Output the [x, y] coordinate of the center of the cell containing the given text.  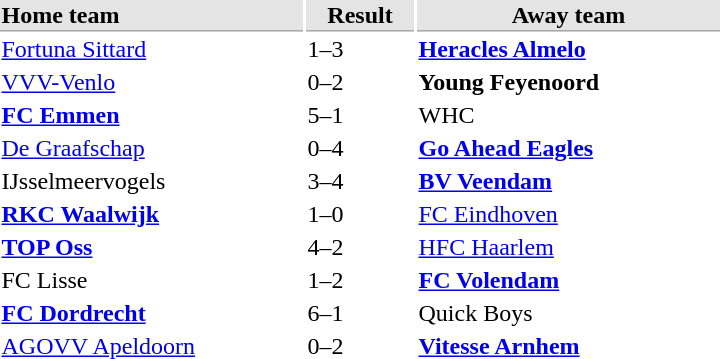
Go Ahead Eagles [568, 149]
De Graafschap [152, 149]
Away team [568, 16]
BV Veendam [568, 181]
3–4 [360, 181]
1–3 [360, 49]
4–2 [360, 247]
Heracles Almelo [568, 49]
WHC [568, 115]
FC Emmen [152, 115]
RKC Waalwijk [152, 215]
Fortuna Sittard [152, 49]
5–1 [360, 115]
VVV-Venlo [152, 83]
0–2 [360, 83]
TOP Oss [152, 247]
HFC Haarlem [568, 247]
Young Feyenoord [568, 83]
IJsselmeervogels [152, 181]
1–2 [360, 281]
FC Eindhoven [568, 215]
1–0 [360, 215]
Home team [152, 16]
Result [360, 16]
FC Lisse [152, 281]
Quick Boys [568, 313]
6–1 [360, 313]
FC Volendam [568, 281]
FC Dordrecht [152, 313]
0–4 [360, 149]
